Capture the cell that displays the provided text and extract its (x, y) central coordinate. 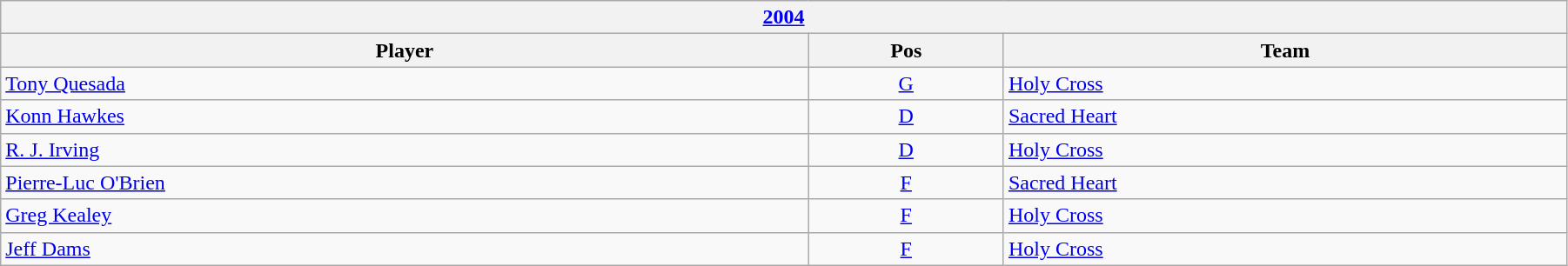
Player (405, 50)
2004 (784, 17)
Pos (906, 50)
Konn Hawkes (405, 116)
Greg Kealey (405, 216)
G (906, 83)
Team (1284, 50)
Jeff Dams (405, 249)
R. J. Irving (405, 150)
Tony Quesada (405, 83)
Pierre-Luc O'Brien (405, 183)
